Capture the cell that displays the provided text and extract its (X, Y) central coordinate. 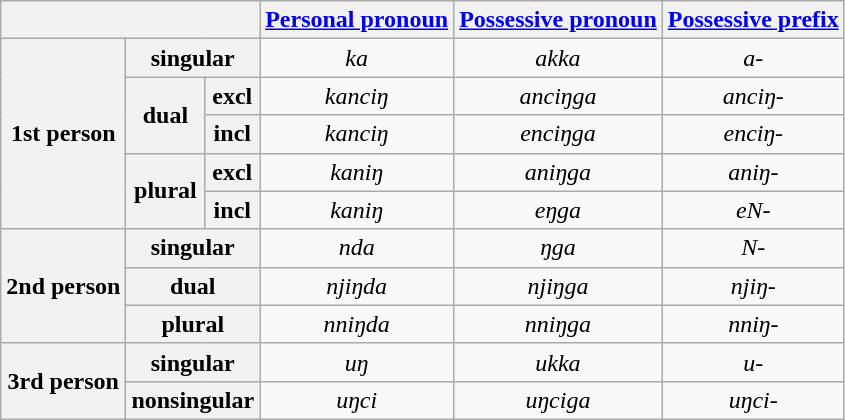
eN- (753, 210)
enciŋga (558, 134)
anciŋ- (753, 96)
uŋciga (558, 400)
N- (753, 248)
1st person (64, 134)
anciŋga (558, 96)
enciŋ- (753, 134)
uŋ (357, 362)
nniŋ- (753, 324)
aniŋ- (753, 172)
2nd person (64, 286)
a- (753, 58)
njiŋ- (753, 286)
ukka (558, 362)
Possessive pronoun (558, 20)
akka (558, 58)
nonsingular (193, 400)
njiŋda (357, 286)
u- (753, 362)
uŋci (357, 400)
aniŋga (558, 172)
3rd person (64, 381)
Possessive prefix (753, 20)
nniŋga (558, 324)
nda (357, 248)
Personal pronoun (357, 20)
nniŋda (357, 324)
njiŋga (558, 286)
uŋci- (753, 400)
ka (357, 58)
eŋga (558, 210)
ŋga (558, 248)
